Find where the given text appears and provide that cell's center as (X, Y) coordinate. 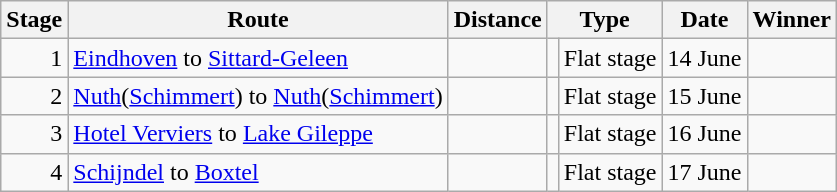
Winner (792, 20)
Date (704, 20)
Route (258, 20)
Schijndel to Boxtel (258, 172)
14 June (704, 58)
4 (34, 172)
Nuth(Schimmert) to Nuth(Schimmert) (258, 96)
1 (34, 58)
Hotel Verviers to Lake Gileppe (258, 134)
Stage (34, 20)
Eindhoven to Sittard-Geleen (258, 58)
Distance (498, 20)
2 (34, 96)
Type (604, 20)
17 June (704, 172)
15 June (704, 96)
3 (34, 134)
16 June (704, 134)
